Search for the cell housing the specified text and yield its (X, Y) center coordinate. 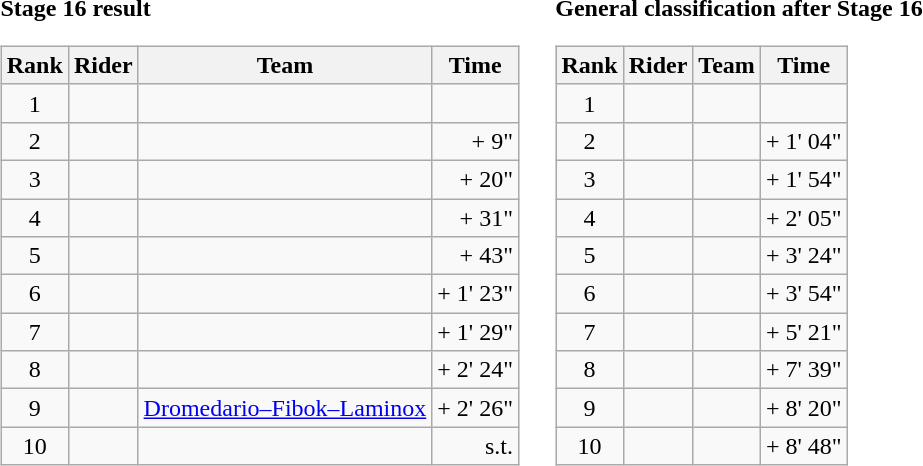
+ 3' 24" (804, 256)
+ 8' 20" (804, 408)
+ 1' 54" (804, 179)
+ 8' 48" (804, 446)
+ 31" (476, 217)
+ 2' 26" (476, 408)
s.t. (476, 446)
+ 5' 21" (804, 332)
+ 9" (476, 141)
+ 2' 24" (476, 370)
+ 43" (476, 256)
+ 1' 23" (476, 294)
+ 7' 39" (804, 370)
+ 20" (476, 179)
Dromedario–Fibok–Laminox (285, 408)
+ 1' 04" (804, 141)
+ 1' 29" (476, 332)
+ 3' 54" (804, 294)
+ 2' 05" (804, 217)
